Determine the (x, y) coordinate at the center of the cell enclosing the given text.  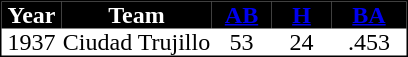
BA (370, 16)
AB (242, 16)
H (302, 16)
Team (137, 16)
.453 (370, 42)
24 (302, 42)
Year (32, 16)
1937 (32, 42)
Ciudad Trujillo (137, 42)
53 (242, 42)
